From the cell containing the given text, extract its center point as [x, y] coordinate. 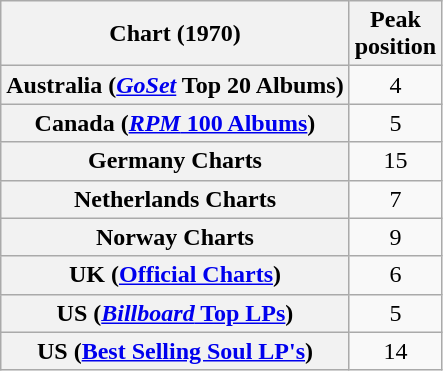
7 [395, 199]
Canada (RPM 100 Albums) [175, 123]
UK (Official Charts) [175, 275]
US (Best Selling Soul LP's) [175, 351]
Peakposition [395, 34]
Netherlands Charts [175, 199]
Germany Charts [175, 161]
4 [395, 85]
9 [395, 237]
Chart (1970) [175, 34]
US (Billboard Top LPs) [175, 313]
14 [395, 351]
15 [395, 161]
Norway Charts [175, 237]
Australia (GoSet Top 20 Albums) [175, 85]
6 [395, 275]
